For the text-containing cell, return its midpoint in [X, Y] coordinate format. 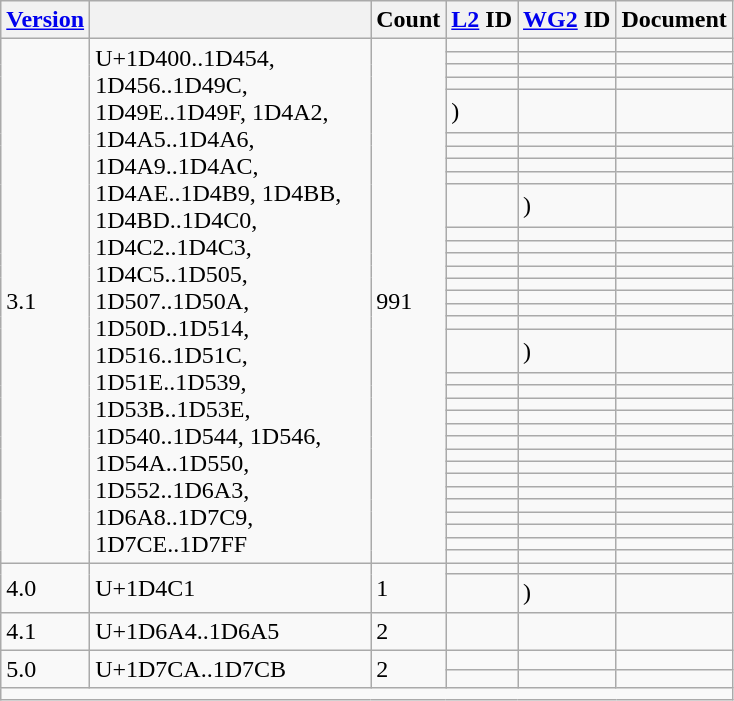
U+1D7CA..1D7CB [230, 669]
991 [408, 301]
Count [408, 20]
WG2 ID [567, 20]
Version [46, 20]
U+1D6A4..1D6A5 [230, 631]
4.1 [46, 631]
3.1 [46, 301]
1 [408, 588]
U+1D4C1 [230, 588]
Document [674, 20]
4.0 [46, 588]
5.0 [46, 669]
L2 ID [482, 20]
